Pinpoint the cell where the given text exists, returning its (x, y) midpoint coordinate. 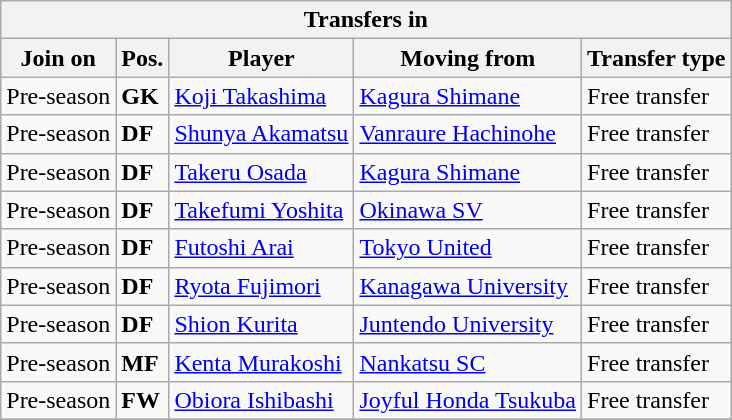
Join on (58, 58)
Player (262, 58)
Takeru Osada (262, 172)
Juntendo University (468, 324)
Obiora Ishibashi (262, 400)
Transfers in (366, 20)
Vanraure Hachinohe (468, 134)
Futoshi Arai (262, 248)
FW (142, 400)
Shunya Akamatsu (262, 134)
GK (142, 96)
Kenta Murakoshi (262, 362)
Moving from (468, 58)
Tokyo United (468, 248)
Joyful Honda Tsukuba (468, 400)
Kanagawa University (468, 286)
Takefumi Yoshita (262, 210)
Pos. (142, 58)
MF (142, 362)
Nankatsu SC (468, 362)
Okinawa SV (468, 210)
Koji Takashima (262, 96)
Ryota Fujimori (262, 286)
Shion Kurita (262, 324)
Transfer type (656, 58)
